For the text-containing cell, return its midpoint in [X, Y] coordinate format. 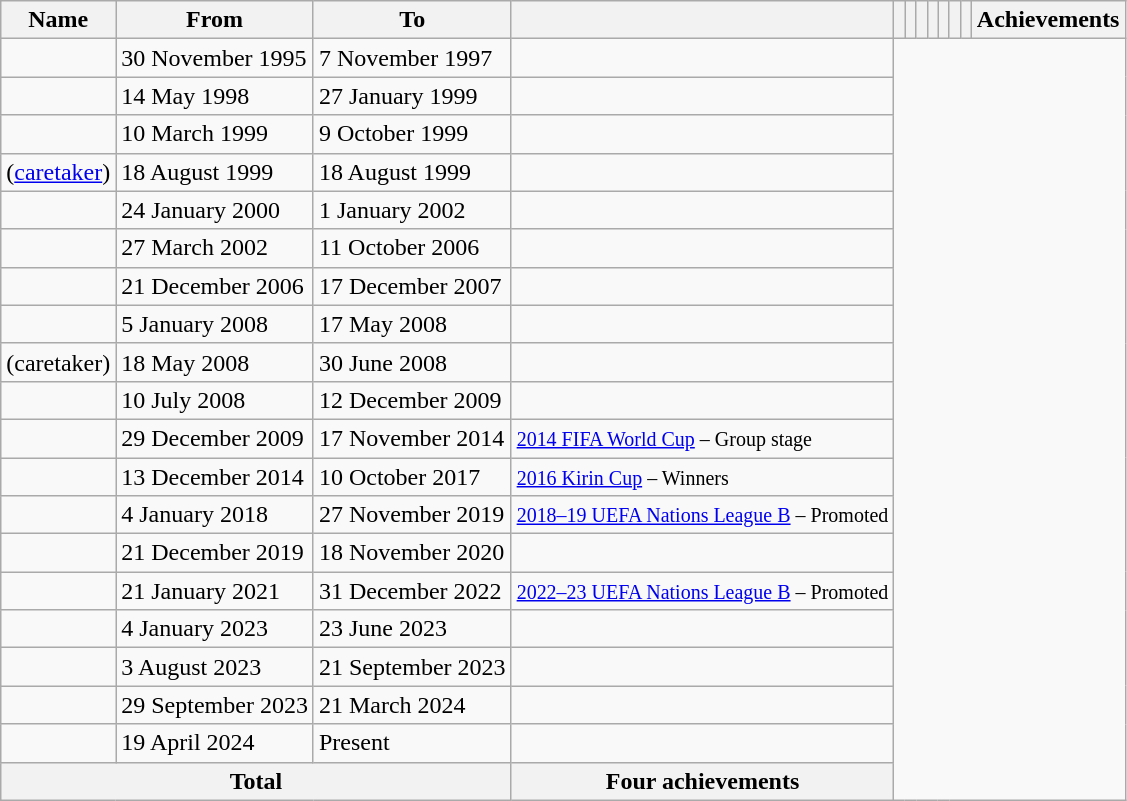
Four achievements [702, 781]
12 December 2009 [412, 400]
9 October 1999 [412, 134]
5 January 2008 [215, 324]
1 January 2002 [412, 210]
4 January 2023 [215, 629]
21 December 2006 [215, 286]
29 September 2023 [215, 705]
Achievements [1048, 20]
2018–19 UEFA Nations League B – Promoted [702, 515]
27 March 2002 [215, 248]
24 January 2000 [215, 210]
17 December 2007 [412, 286]
10 July 2008 [215, 400]
4 January 2018 [215, 515]
2014 FIFA World Cup – Group stage [702, 438]
From [215, 20]
31 December 2022 [412, 591]
27 November 2019 [412, 515]
2016 Kirin Cup – Winners [702, 477]
21 January 2021 [215, 591]
21 December 2019 [215, 553]
To [412, 20]
10 October 2017 [412, 477]
17 May 2008 [412, 324]
13 December 2014 [215, 477]
21 March 2024 [412, 705]
21 September 2023 [412, 667]
Present [412, 743]
29 December 2009 [215, 438]
19 April 2024 [215, 743]
23 June 2023 [412, 629]
30 June 2008 [412, 362]
30 November 1995 [215, 58]
14 May 1998 [215, 96]
Total [256, 781]
Name [58, 20]
18 November 2020 [412, 553]
17 November 2014 [412, 438]
2022–23 UEFA Nations League B – Promoted [702, 591]
3 August 2023 [215, 667]
10 March 1999 [215, 134]
27 January 1999 [412, 96]
18 May 2008 [215, 362]
7 November 1997 [412, 58]
11 October 2006 [412, 248]
